For the text-containing cell, return its midpoint in (x, y) coordinate format. 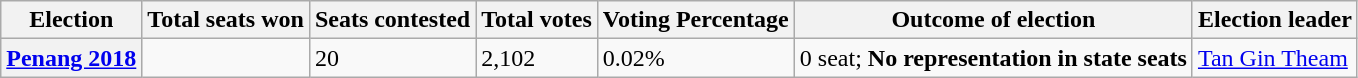
Seats contested (392, 20)
Tan Gin Theam (1274, 58)
Total votes (537, 20)
Election (72, 20)
Voting Percentage (696, 20)
Election leader (1274, 20)
Outcome of election (993, 20)
20 (392, 58)
0 seat; No representation in state seats (993, 58)
Penang 2018 (72, 58)
Total seats won (226, 20)
0.02% (696, 58)
2,102 (537, 58)
